Scan for the cell matching the given text and deliver its [x, y] coordinate at center. 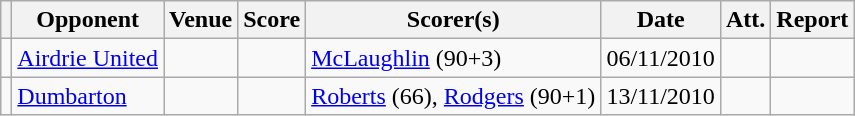
McLaughlin (90+3) [454, 58]
Att. [745, 20]
Score [272, 20]
06/11/2010 [661, 58]
Scorer(s) [454, 20]
Opponent [88, 20]
Airdrie United [88, 58]
Roberts (66), Rodgers (90+1) [454, 96]
Venue [201, 20]
13/11/2010 [661, 96]
Report [812, 20]
Date [661, 20]
Dumbarton [88, 96]
